Return (x, y) of the center of cell containing provided text 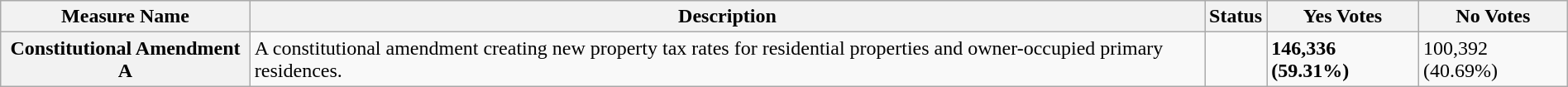
Measure Name (126, 17)
100,392 (40.69%) (1493, 60)
Status (1236, 17)
Yes Votes (1343, 17)
Description (727, 17)
A constitutional amendment creating new property tax rates for residential properties and owner-occupied primary residences. (727, 60)
No Votes (1493, 17)
146,336 (59.31%) (1343, 60)
Constitutional Amendment A (126, 60)
